Scan for the cell matching the given text and deliver its [x, y] coordinate at center. 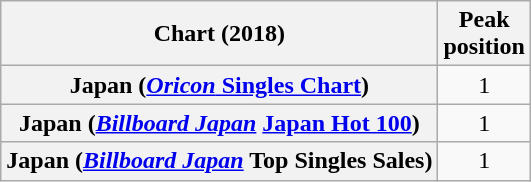
Japan (Billboard Japan Japan Hot 100) [220, 123]
Japan (Billboard Japan Top Singles Sales) [220, 161]
Japan (Oricon Singles Chart) [220, 85]
Peakposition [484, 34]
Chart (2018) [220, 34]
